Provide the [x, y] coordinate of the cell's center where the given text is located.  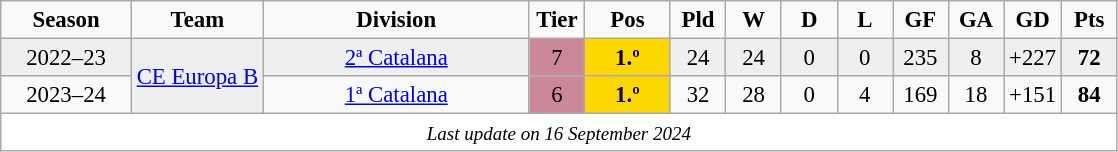
L [865, 20]
7 [557, 58]
2022–23 [66, 58]
GF [921, 20]
+151 [1033, 95]
Team [197, 20]
28 [754, 95]
32 [698, 95]
GA [976, 20]
1ª Catalana [396, 95]
4 [865, 95]
CE Europa B [197, 76]
72 [1089, 58]
18 [976, 95]
169 [921, 95]
2ª Catalana [396, 58]
W [754, 20]
Season [66, 20]
Division [396, 20]
8 [976, 58]
Tier [557, 20]
6 [557, 95]
235 [921, 58]
D [809, 20]
84 [1089, 95]
2023–24 [66, 95]
GD [1033, 20]
+227 [1033, 58]
Pts [1089, 20]
Last update on 16 September 2024 [559, 133]
Pld [698, 20]
Pos [628, 20]
